Pinpoint the cell where the given text exists, returning its (X, Y) midpoint coordinate. 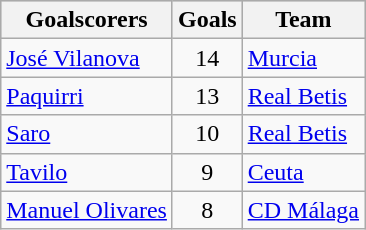
8 (207, 210)
José Vilanova (87, 58)
Murcia (303, 58)
9 (207, 172)
Goalscorers (87, 20)
Saro (87, 134)
Goals (207, 20)
Paquirri (87, 96)
Ceuta (303, 172)
CD Málaga (303, 210)
10 (207, 134)
14 (207, 58)
Manuel Olivares (87, 210)
13 (207, 96)
Tavilo (87, 172)
Team (303, 20)
